Identify which cell holds the provided text, then report its (x, y) central coordinate. 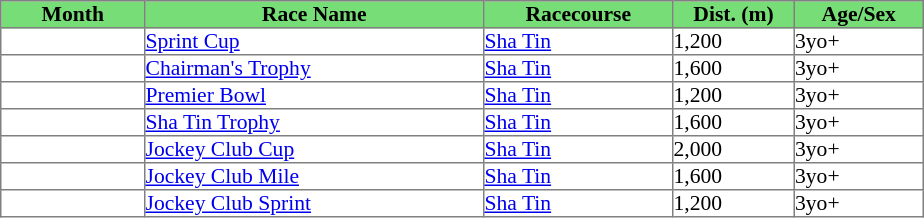
Jockey Club Mile (314, 176)
Chairman's Trophy (314, 68)
Sha Tin Trophy (314, 122)
Jockey Club Cup (314, 150)
Premier Bowl (314, 96)
2,000 (734, 150)
Sprint Cup (314, 42)
Age/Sex (858, 14)
Jockey Club Sprint (314, 204)
Month (73, 14)
Race Name (314, 14)
Dist. (m) (734, 14)
Racecourse (578, 14)
